Locate the cell with the specified text and output its [x, y] center coordinate. 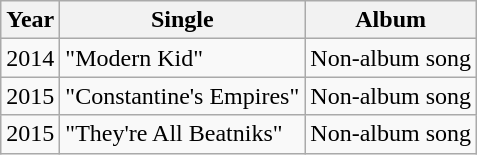
Single [182, 20]
"Constantine's Empires" [182, 96]
Year [30, 20]
Album [391, 20]
"Modern Kid" [182, 58]
"They're All Beatniks" [182, 134]
2014 [30, 58]
